Return (x, y) of the center of cell containing provided text 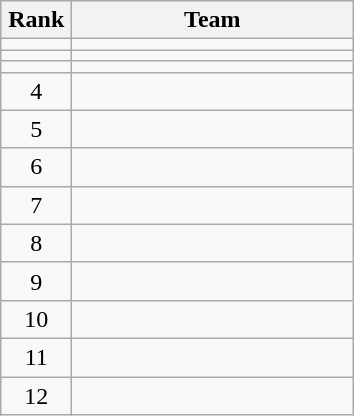
12 (36, 395)
4 (36, 91)
9 (36, 281)
11 (36, 357)
Team (212, 20)
10 (36, 319)
6 (36, 167)
5 (36, 129)
Rank (36, 20)
7 (36, 205)
8 (36, 243)
